Provide the (X, Y) coordinate of the cell's center where the given text is located.  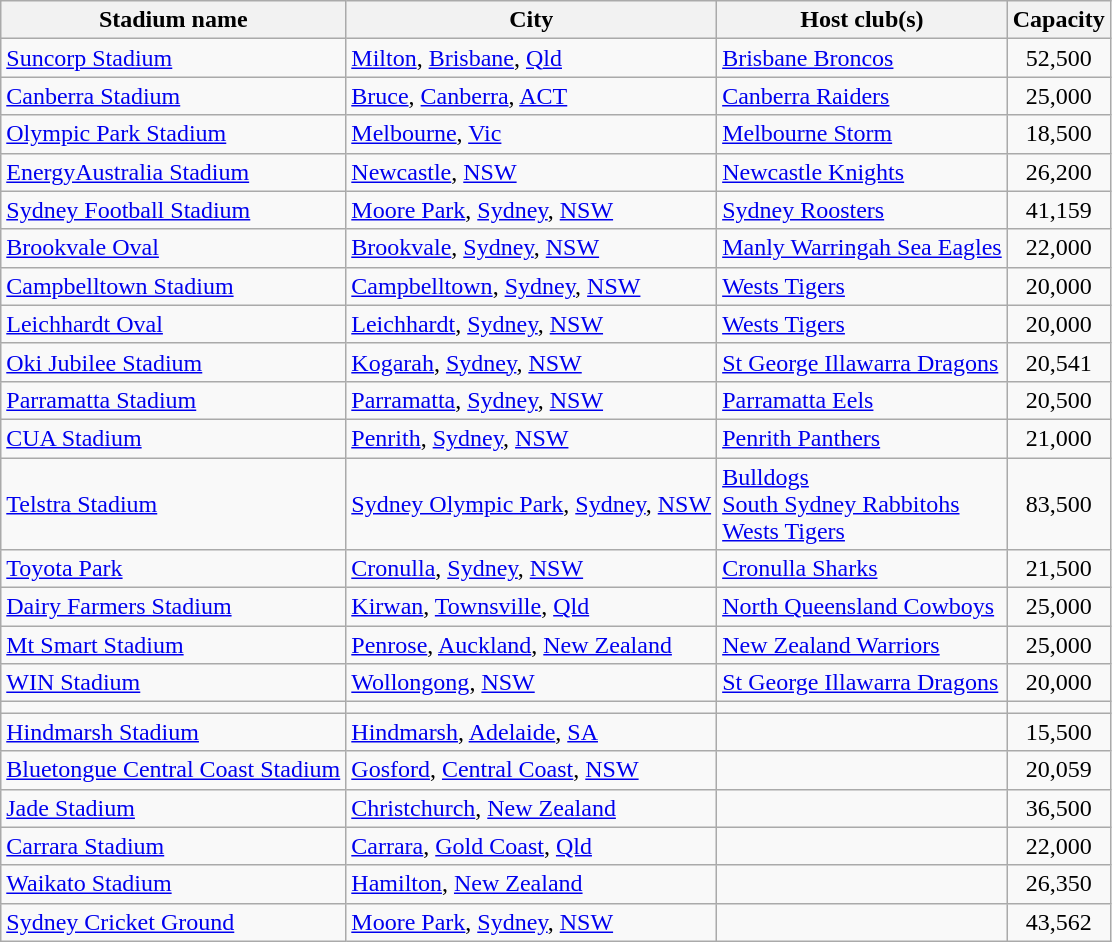
Brisbane Broncos (862, 58)
Manly Warringah Sea Eagles (862, 248)
Olympic Park Stadium (174, 134)
Christchurch, New Zealand (532, 808)
Hindmarsh Stadium (174, 732)
Leichhardt, Sydney, NSW (532, 324)
Sydney Cricket Ground (174, 922)
Newcastle Knights (862, 172)
Campbelltown, Sydney, NSW (532, 286)
Milton, Brisbane, Qld (532, 58)
Sydney Football Stadium (174, 210)
52,500 (1058, 58)
Leichhardt Oval (174, 324)
21,500 (1058, 569)
EnergyAustralia Stadium (174, 172)
Wollongong, NSW (532, 683)
Carrara, Gold Coast, Qld (532, 846)
Telstra Stadium (174, 504)
Canberra Stadium (174, 96)
Toyota Park (174, 569)
Brookvale Oval (174, 248)
Penrith, Sydney, NSW (532, 438)
Host club(s) (862, 20)
Cronulla, Sydney, NSW (532, 569)
15,500 (1058, 732)
WIN Stadium (174, 683)
21,000 (1058, 438)
26,350 (1058, 884)
Canberra Raiders (862, 96)
Melbourne, Vic (532, 134)
41,159 (1058, 210)
Jade Stadium (174, 808)
Parramatta Stadium (174, 400)
Capacity (1058, 20)
26,200 (1058, 172)
Bluetongue Central Coast Stadium (174, 770)
New Zealand Warriors (862, 645)
Waikato Stadium (174, 884)
Melbourne Storm (862, 134)
Oki Jubilee Stadium (174, 362)
Penrose, Auckland, New Zealand (532, 645)
20,059 (1058, 770)
Dairy Farmers Stadium (174, 607)
20,500 (1058, 400)
Mt Smart Stadium (174, 645)
Penrith Panthers (862, 438)
Suncorp Stadium (174, 58)
Cronulla Sharks (862, 569)
Stadium name (174, 20)
North Queensland Cowboys (862, 607)
36,500 (1058, 808)
Bulldogs South Sydney Rabbitohs Wests Tigers (862, 504)
Hindmarsh, Adelaide, SA (532, 732)
Sydney Roosters (862, 210)
Carrara Stadium (174, 846)
83,500 (1058, 504)
Parramatta, Sydney, NSW (532, 400)
Bruce, Canberra, ACT (532, 96)
Kogarah, Sydney, NSW (532, 362)
20,541 (1058, 362)
Brookvale, Sydney, NSW (532, 248)
Sydney Olympic Park, Sydney, NSW (532, 504)
Kirwan, Townsville, Qld (532, 607)
Newcastle, NSW (532, 172)
CUA Stadium (174, 438)
Campbelltown Stadium (174, 286)
Hamilton, New Zealand (532, 884)
Parramatta Eels (862, 400)
City (532, 20)
43,562 (1058, 922)
18,500 (1058, 134)
Gosford, Central Coast, NSW (532, 770)
